For the text-containing cell, return its midpoint in [X, Y] coordinate format. 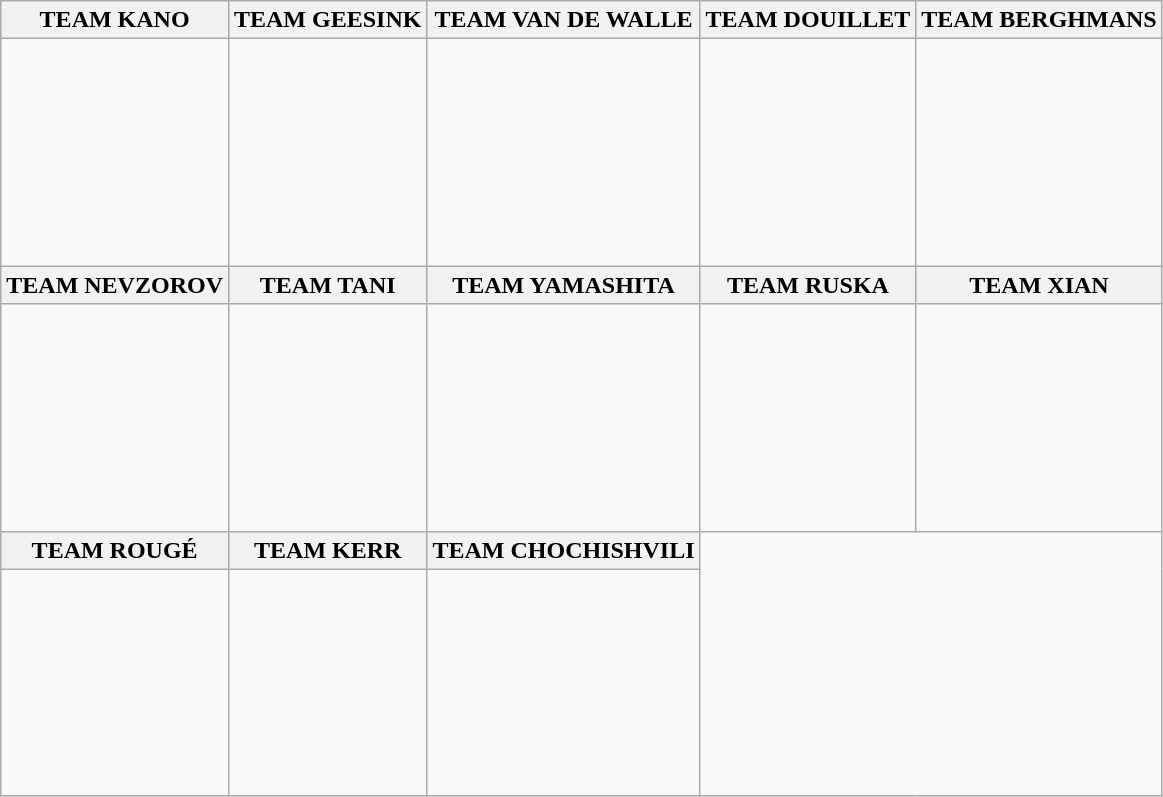
TEAM XIAN [1039, 285]
TEAM VAN DE WALLE [564, 20]
TEAM YAMASHITA [564, 285]
TEAM ROUGÉ [115, 550]
TEAM TANI [327, 285]
TEAM RUSKA [808, 285]
TEAM GEESINK [327, 20]
TEAM KERR [327, 550]
TEAM NEVZOROV [115, 285]
TEAM DOUILLET [808, 20]
TEAM BERGHMANS [1039, 20]
TEAM CHOCHISHVILI [564, 550]
TEAM KANO [115, 20]
